Identify which cell holds the provided text, then report its (x, y) central coordinate. 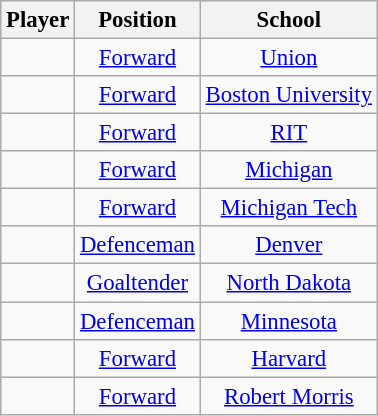
RIT (288, 133)
Goaltender (138, 283)
Robert Morris (288, 396)
Harvard (288, 358)
Denver (288, 245)
Union (288, 58)
Minnesota (288, 321)
Player (38, 20)
School (288, 20)
Boston University (288, 95)
Michigan Tech (288, 208)
Michigan (288, 170)
Position (138, 20)
North Dakota (288, 283)
